Detect which cell encompasses the target text, then output its (x, y) center coordinate. 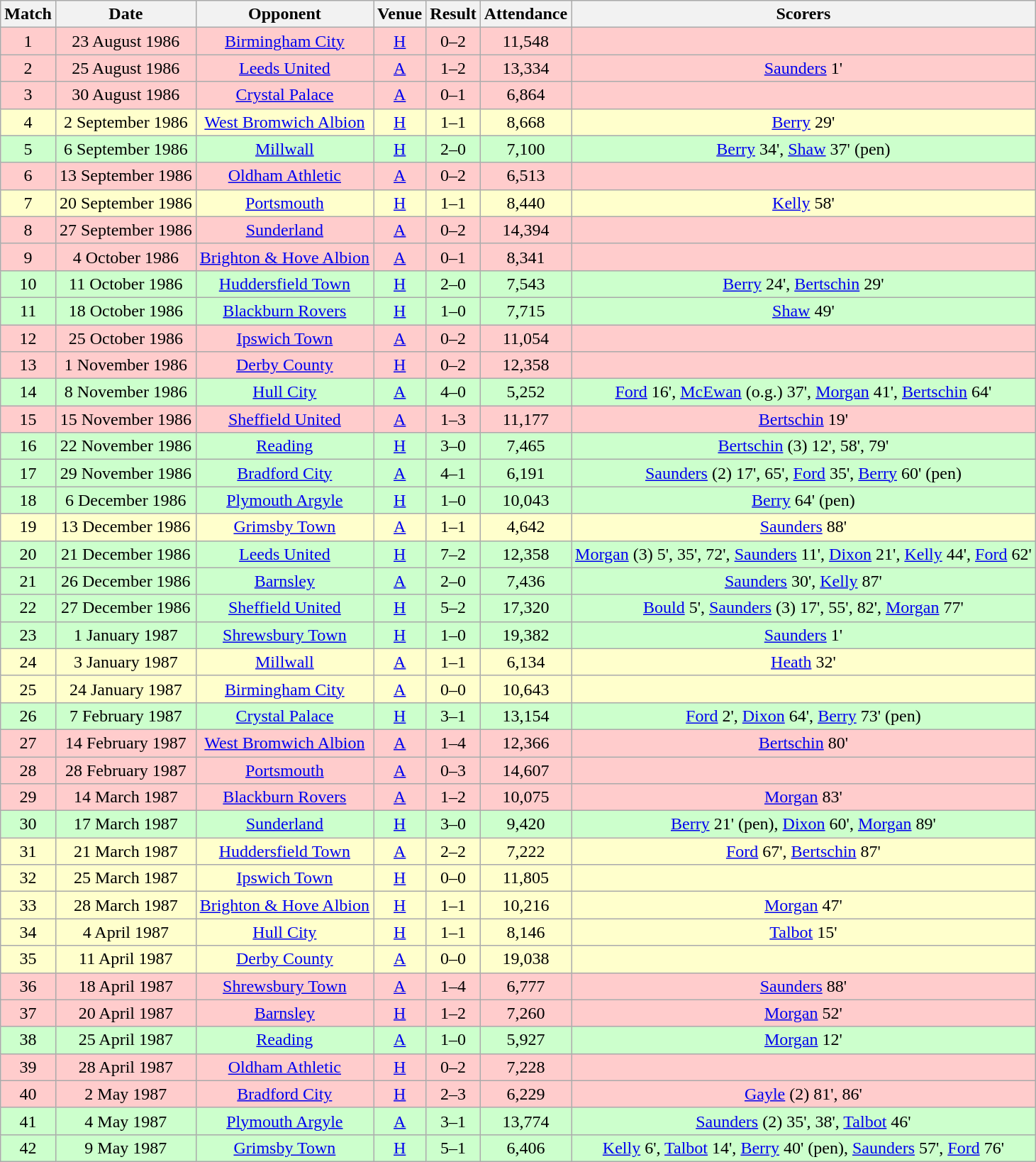
9 May 1987 (126, 1148)
10,216 (525, 905)
Saunders 30', Kelly 87' (804, 581)
26 (28, 716)
6 (28, 176)
6,777 (525, 986)
41 (28, 1121)
Venue (400, 14)
Berry 24', Bertschin 29' (804, 284)
13 (28, 365)
2 (28, 68)
8,146 (525, 932)
5–2 (453, 608)
Morgan 83' (804, 797)
6,229 (525, 1094)
38 (28, 1040)
20 April 1987 (126, 1013)
4 October 1986 (126, 257)
11,054 (525, 338)
19,038 (525, 959)
35 (28, 959)
5,252 (525, 392)
34 (28, 932)
13 September 1986 (126, 176)
7,436 (525, 581)
21 December 1986 (126, 554)
4–1 (453, 473)
Date (126, 14)
11,805 (525, 878)
2 September 1986 (126, 122)
6 September 1986 (126, 149)
7,228 (525, 1067)
1 January 1987 (126, 635)
17 March 1987 (126, 824)
28 April 1987 (126, 1067)
2–2 (453, 851)
7–2 (453, 554)
Saunders (2) 35', 38', Talbot 46' (804, 1121)
Shaw 49' (804, 311)
12 (28, 338)
9 (28, 257)
19,382 (525, 635)
6 December 1986 (126, 500)
25 March 1987 (126, 878)
8,341 (525, 257)
Bertschin 80' (804, 743)
Morgan 47' (804, 905)
Kelly 58' (804, 203)
Ford 2', Dixon 64', Berry 73' (pen) (804, 716)
6,864 (525, 95)
7,465 (525, 446)
36 (28, 986)
24 (28, 662)
13,334 (525, 68)
10 (28, 284)
Bertschin (3) 12', 58', 79' (804, 446)
5,927 (525, 1040)
39 (28, 1067)
14,607 (525, 770)
Morgan 52' (804, 1013)
33 (28, 905)
28 February 1987 (126, 770)
31 (28, 851)
7,260 (525, 1013)
37 (28, 1013)
4 May 1987 (126, 1121)
18 (28, 500)
4–0 (453, 392)
27 December 1986 (126, 608)
17 (28, 473)
22 (28, 608)
19 (28, 527)
10,643 (525, 689)
Bertschin 19' (804, 419)
Match (28, 14)
Gayle (2) 81', 86' (804, 1094)
12,366 (525, 743)
17,320 (525, 608)
Attendance (525, 14)
8 November 1986 (126, 392)
27 (28, 743)
10,075 (525, 797)
21 (28, 581)
13,154 (525, 716)
4 (28, 122)
7,222 (525, 851)
7 February 1987 (126, 716)
25 (28, 689)
22 November 1986 (126, 446)
32 (28, 878)
1–3 (453, 419)
14 February 1987 (126, 743)
28 (28, 770)
9,420 (525, 824)
7 (28, 203)
25 April 1987 (126, 1040)
14 March 1987 (126, 797)
Opponent (284, 14)
14,394 (525, 230)
Berry 29' (804, 122)
Result (453, 14)
40 (28, 1094)
11 October 1986 (126, 284)
4,642 (525, 527)
11,548 (525, 41)
24 January 1987 (126, 689)
16 (28, 446)
7,715 (525, 311)
Talbot 15' (804, 932)
18 April 1987 (126, 986)
2–3 (453, 1094)
Heath 32' (804, 662)
18 October 1986 (126, 311)
13,774 (525, 1121)
20 (28, 554)
28 March 1987 (126, 905)
30 (28, 824)
7,543 (525, 284)
Ford 16', McEwan (o.g.) 37', Morgan 41', Bertschin 64' (804, 392)
20 September 1986 (126, 203)
5 (28, 149)
29 (28, 797)
Morgan 12' (804, 1040)
25 August 1986 (126, 68)
6,513 (525, 176)
14 (28, 392)
11 (28, 311)
3 (28, 95)
25 October 1986 (126, 338)
27 September 1986 (126, 230)
8,440 (525, 203)
10,043 (525, 500)
1 (28, 41)
Berry 34', Shaw 37' (pen) (804, 149)
3 January 1987 (126, 662)
Morgan (3) 5', 35', 72', Saunders 11', Dixon 21', Kelly 44', Ford 62' (804, 554)
Berry 64' (pen) (804, 500)
26 December 1986 (126, 581)
23 August 1986 (126, 41)
2 May 1987 (126, 1094)
Kelly 6', Talbot 14', Berry 40' (pen), Saunders 57', Ford 76' (804, 1148)
8,668 (525, 122)
42 (28, 1148)
29 November 1986 (126, 473)
6,134 (525, 662)
Saunders (2) 17', 65', Ford 35', Berry 60' (pen) (804, 473)
13 December 1986 (126, 527)
7,100 (525, 149)
Berry 21' (pen), Dixon 60', Morgan 89' (804, 824)
Scorers (804, 14)
Bould 5', Saunders (3) 17', 55', 82', Morgan 77' (804, 608)
11 April 1987 (126, 959)
21 March 1987 (126, 851)
8 (28, 230)
11,177 (525, 419)
15 (28, 419)
6,191 (525, 473)
Ford 67', Bertschin 87' (804, 851)
6,406 (525, 1148)
1 November 1986 (126, 365)
23 (28, 635)
15 November 1986 (126, 419)
4 April 1987 (126, 932)
0–3 (453, 770)
5–1 (453, 1148)
30 August 1986 (126, 95)
